Detect which cell encompasses the target text, then output its [X, Y] center coordinate. 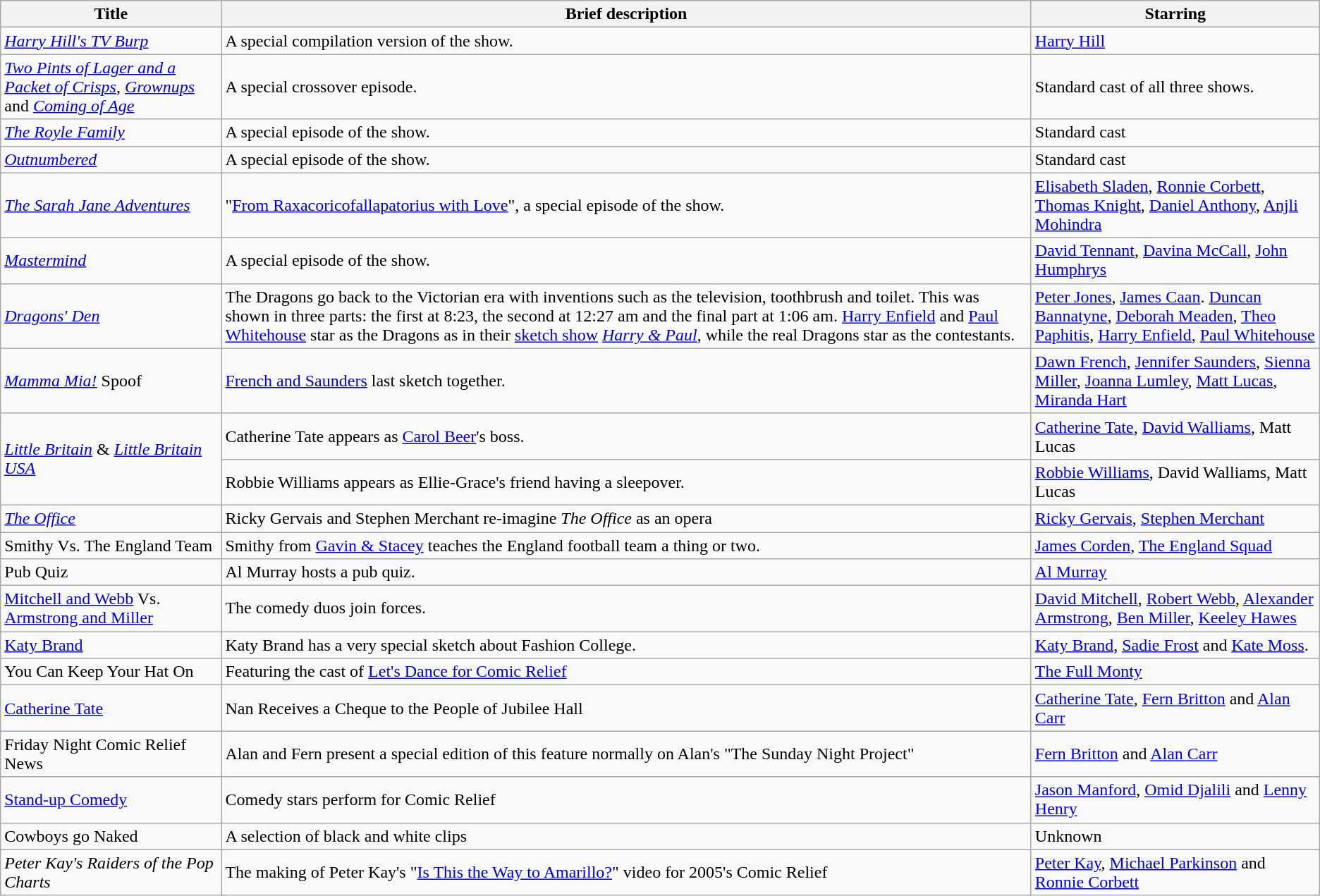
The Sarah Jane Adventures [111, 205]
The Office [111, 518]
Featuring the cast of Let's Dance for Comic Relief [626, 672]
Elisabeth Sladen, Ronnie Corbett, Thomas Knight, Daniel Anthony, Anjli Mohindra [1175, 205]
Cowboys go Naked [111, 836]
Comedy stars perform for Comic Relief [626, 799]
Harry Hill [1175, 41]
Peter Kay, Michael Parkinson and Ronnie Corbett [1175, 873]
The Full Monty [1175, 672]
Catherine Tate, Fern Britton and Alan Carr [1175, 708]
David Mitchell, Robert Webb, Alexander Armstrong, Ben Miller, Keeley Hawes [1175, 609]
Katy Brand has a very special sketch about Fashion College. [626, 645]
A special compilation version of the show. [626, 41]
Robbie Williams, David Walliams, Matt Lucas [1175, 482]
Dragons' Den [111, 316]
Robbie Williams appears as Ellie-Grace's friend having a sleepover. [626, 482]
The making of Peter Kay's "Is This the Way to Amarillo?" video for 2005's Comic Relief [626, 873]
Two Pints of Lager and a Packet of Crisps, Grownups and Coming of Age [111, 87]
Katy Brand, Sadie Frost and Kate Moss. [1175, 645]
French and Saunders last sketch together. [626, 381]
Outnumbered [111, 159]
Catherine Tate, David Walliams, Matt Lucas [1175, 436]
Fern Britton and Alan Carr [1175, 754]
Peter Kay's Raiders of the Pop Charts [111, 873]
Starring [1175, 14]
Alan and Fern present a special edition of this feature normally on Alan's "The Sunday Night Project" [626, 754]
Mastermind [111, 261]
Al Murray hosts a pub quiz. [626, 572]
Friday Night Comic Relief News [111, 754]
Smithy from Gavin & Stacey teaches the England football team a thing or two. [626, 545]
Smithy Vs. The England Team [111, 545]
Peter Jones, James Caan. Duncan Bannatyne, Deborah Meaden, Theo Paphitis, Harry Enfield, Paul Whitehouse [1175, 316]
Jason Manford, Omid Djalili and Lenny Henry [1175, 799]
Al Murray [1175, 572]
David Tennant, Davina McCall, John Humphrys [1175, 261]
Standard cast of all three shows. [1175, 87]
Little Britain & Little Britain USA [111, 459]
A selection of black and white clips [626, 836]
James Corden, The England Squad [1175, 545]
The Royle Family [111, 133]
Catherine Tate [111, 708]
Pub Quiz [111, 572]
"From Raxacoricofallapatorius with Love", a special episode of the show. [626, 205]
A special crossover episode. [626, 87]
Mitchell and Webb Vs. Armstrong and Miller [111, 609]
Ricky Gervais, Stephen Merchant [1175, 518]
Nan Receives a Cheque to the People of Jubilee Hall [626, 708]
The comedy duos join forces. [626, 609]
Unknown [1175, 836]
Harry Hill's TV Burp [111, 41]
Brief description [626, 14]
Stand-up Comedy [111, 799]
Catherine Tate appears as Carol Beer's boss. [626, 436]
Dawn French, Jennifer Saunders, Sienna Miller, Joanna Lumley, Matt Lucas, Miranda Hart [1175, 381]
Ricky Gervais and Stephen Merchant re-imagine The Office as an opera [626, 518]
Katy Brand [111, 645]
You Can Keep Your Hat On [111, 672]
Title [111, 14]
Mamma Mia! Spoof [111, 381]
